Locate the cell with the specified text and output its [x, y] center coordinate. 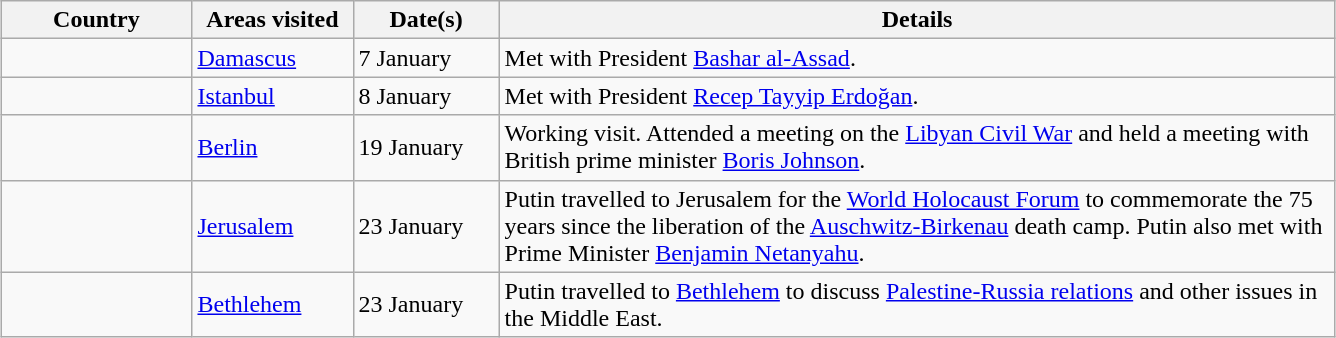
Details [917, 20]
Met with President Bashar al-Assad. [917, 58]
Areas visited [272, 20]
Met with President Recep Tayyip Erdoğan. [917, 96]
Jerusalem [272, 226]
Working visit. Attended a meeting on the Libyan Civil War and held a meeting with British prime minister Boris Johnson. [917, 148]
Istanbul [272, 96]
Berlin [272, 148]
Bethlehem [272, 304]
Country [96, 20]
Putin travelled to Bethlehem to discuss Palestine-Russia relations and other issues in the Middle East. [917, 304]
8 January [426, 96]
Date(s) [426, 20]
7 January [426, 58]
19 January [426, 148]
Damascus [272, 58]
